Extract the [x, y] coordinate from the center of the cell holding the provided text.  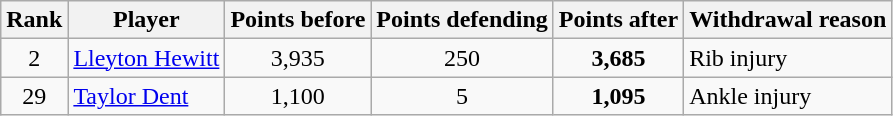
1,100 [298, 96]
Withdrawal reason [788, 20]
Points after [618, 20]
Player [146, 20]
29 [34, 96]
Lleyton Hewitt [146, 58]
Taylor Dent [146, 96]
Rib injury [788, 58]
250 [462, 58]
Points defending [462, 20]
Rank [34, 20]
Ankle injury [788, 96]
5 [462, 96]
1,095 [618, 96]
3,685 [618, 58]
Points before [298, 20]
3,935 [298, 58]
2 [34, 58]
